Determine the (X, Y) coordinate at the center of the cell enclosing the given text.  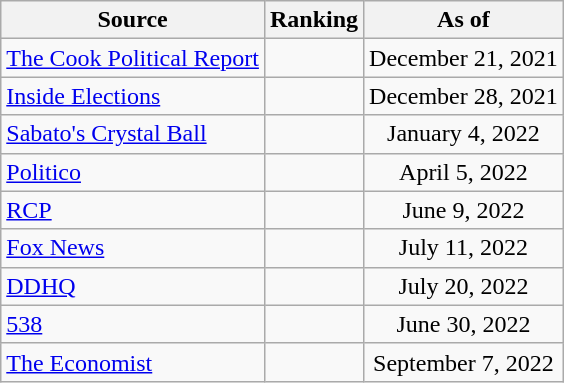
RCP (133, 210)
Sabato's Crystal Ball (133, 134)
538 (133, 324)
The Economist (133, 362)
April 5, 2022 (464, 172)
September 7, 2022 (464, 362)
Source (133, 20)
Fox News (133, 248)
Inside Elections (133, 96)
December 28, 2021 (464, 96)
June 9, 2022 (464, 210)
As of (464, 20)
June 30, 2022 (464, 324)
January 4, 2022 (464, 134)
The Cook Political Report (133, 58)
DDHQ (133, 286)
July 20, 2022 (464, 286)
Ranking (314, 20)
July 11, 2022 (464, 248)
Politico (133, 172)
December 21, 2021 (464, 58)
